Find where the given text appears and provide that cell's center as (X, Y) coordinate. 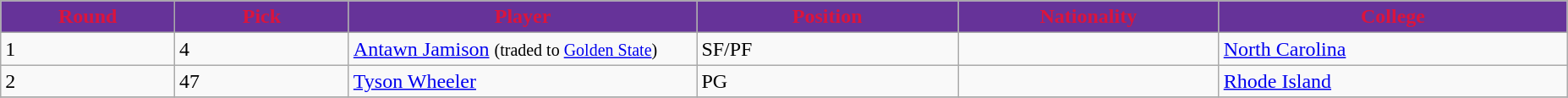
Antawn Jamison (traded to Golden State) (523, 49)
SF/PF (827, 49)
Round (88, 17)
2 (88, 81)
North Carolina (1393, 49)
Nationality (1089, 17)
Pick (262, 17)
PG (827, 81)
Tyson Wheeler (523, 81)
47 (262, 81)
1 (88, 49)
College (1393, 17)
4 (262, 49)
Player (523, 17)
Rhode Island (1393, 81)
Position (827, 17)
